Return the (x, y) coordinate for the center point of the cell that contains the specified text.  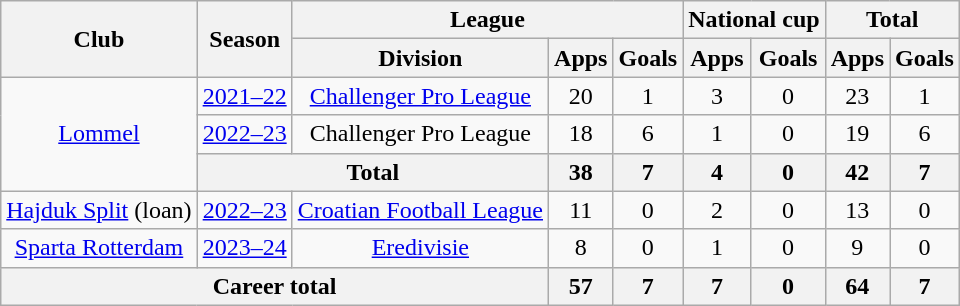
11 (581, 210)
18 (581, 134)
8 (581, 248)
Sparta Rotterdam (99, 248)
Career total (275, 286)
Eredivisie (420, 248)
Division (420, 58)
2021–22 (244, 96)
Croatian Football League (420, 210)
Lommel (99, 134)
3 (717, 96)
13 (857, 210)
57 (581, 286)
League (488, 20)
19 (857, 134)
9 (857, 248)
23 (857, 96)
20 (581, 96)
4 (717, 172)
42 (857, 172)
Season (244, 39)
2 (717, 210)
National cup (754, 20)
38 (581, 172)
Club (99, 39)
Hajduk Split (loan) (99, 210)
2023–24 (244, 248)
64 (857, 286)
